Return [X, Y] of the center of cell containing provided text 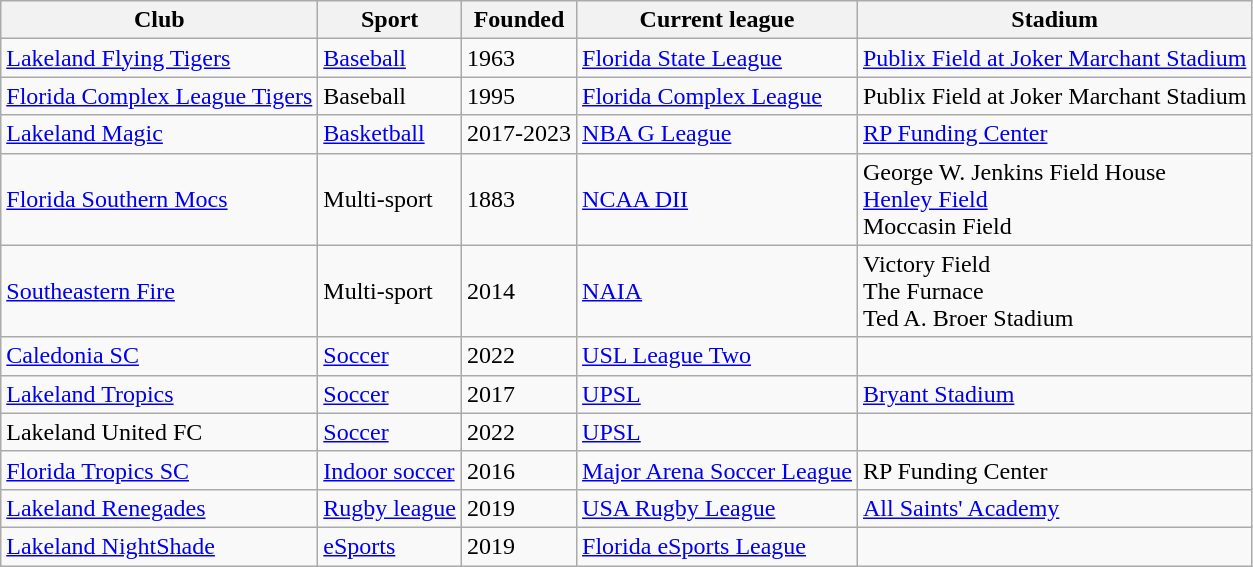
USA Rugby League [718, 508]
Florida State League [718, 58]
Florida Complex League Tigers [160, 96]
Lakeland Flying Tigers [160, 58]
Florida Tropics SC [160, 470]
Lakeland Renegades [160, 508]
George W. Jenkins Field HouseHenley FieldMoccasin Field [1054, 199]
Victory FieldThe FurnaceTed A. Broer Stadium [1054, 291]
Lakeland NightShade [160, 546]
Florida Southern Mocs [160, 199]
Florida eSports League [718, 546]
2016 [518, 470]
Southeastern Fire [160, 291]
Rugby league [390, 508]
NBA G League [718, 134]
Lakeland Magic [160, 134]
2017 [518, 394]
Major Arena Soccer League [718, 470]
Lakeland United FC [160, 432]
Caledonia SC [160, 356]
Club [160, 20]
Florida Complex League [718, 96]
2017-2023 [518, 134]
All Saints' Academy [1054, 508]
NAIA [718, 291]
Basketball [390, 134]
1963 [518, 58]
Bryant Stadium [1054, 394]
1995 [518, 96]
Current league [718, 20]
1883 [518, 199]
Sport [390, 20]
NCAA DII [718, 199]
Founded [518, 20]
Lakeland Tropics [160, 394]
USL League Two [718, 356]
2014 [518, 291]
eSports [390, 546]
Indoor soccer [390, 470]
Stadium [1054, 20]
